Capture the cell that displays the provided text and extract its (X, Y) central coordinate. 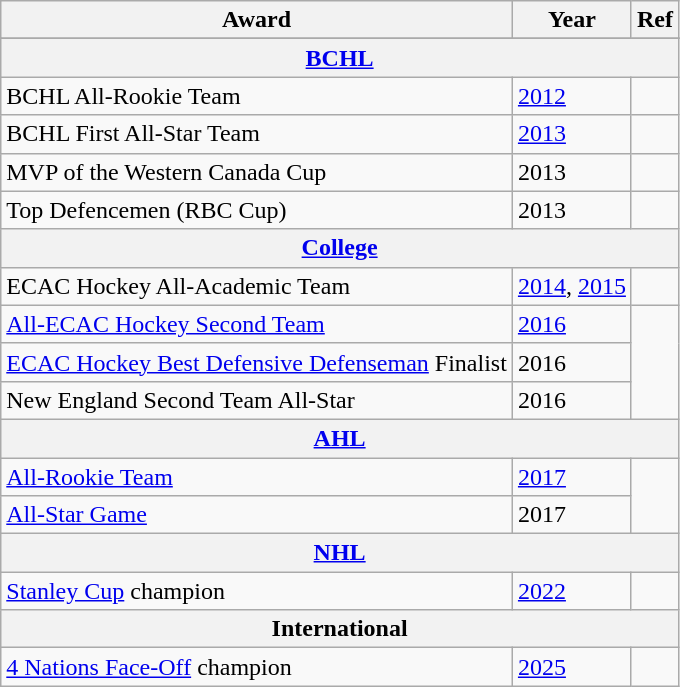
Top Defencemen (RBC Cup) (257, 210)
2014, 2015 (572, 286)
MVP of the Western Canada Cup (257, 172)
BCHL (340, 58)
ECAC Hockey Best Defensive Defenseman Finalist (257, 362)
International (340, 629)
Ref (654, 20)
All-Star Game (257, 515)
2012 (572, 96)
New England Second Team All-Star (257, 400)
BCHL All-Rookie Team (257, 96)
BCHL First All-Star Team (257, 134)
College (340, 248)
All-ECAC Hockey Second Team (257, 324)
Award (257, 20)
2022 (572, 591)
2025 (572, 667)
All-Rookie Team (257, 477)
ECAC Hockey All-Academic Team (257, 286)
Stanley Cup champion (257, 591)
4 Nations Face-Off champion (257, 667)
AHL (340, 438)
NHL (340, 553)
Year (572, 20)
